Detect which cell encompasses the target text, then output its [X, Y] center coordinate. 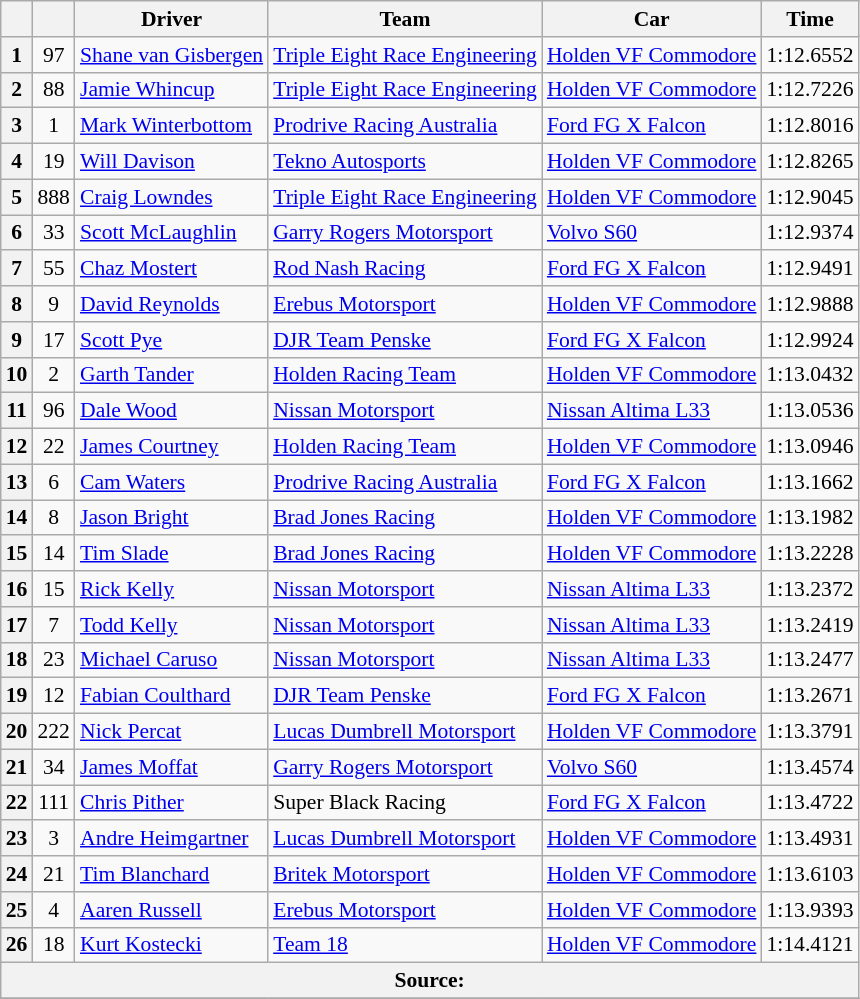
James Moffat [172, 767]
16 [17, 589]
1:12.9888 [810, 304]
26 [17, 945]
1:13.3791 [810, 732]
Time [810, 19]
Fabian Coulthard [172, 696]
96 [54, 411]
10 [17, 375]
55 [54, 269]
Tekno Autosports [405, 162]
Will Davison [172, 162]
13 [17, 482]
1:13.4722 [810, 803]
34 [54, 767]
20 [17, 732]
1:13.2477 [810, 660]
33 [54, 233]
88 [54, 90]
Michael Caruso [172, 660]
Driver [172, 19]
Britek Motorsport [405, 874]
1:12.8265 [810, 162]
1:13.1662 [810, 482]
Aaren Russell [172, 910]
Todd Kelly [172, 625]
1:13.0536 [810, 411]
Dale Wood [172, 411]
1:12.9491 [810, 269]
Chris Pither [172, 803]
Andre Heimgartner [172, 839]
Garth Tander [172, 375]
25 [17, 910]
Source: [430, 981]
Cam Waters [172, 482]
David Reynolds [172, 304]
1:12.7226 [810, 90]
1:13.2372 [810, 589]
Tim Blanchard [172, 874]
1:12.9374 [810, 233]
Nick Percat [172, 732]
1:13.0432 [810, 375]
97 [54, 55]
Chaz Mostert [172, 269]
1:13.0946 [810, 447]
1:13.2419 [810, 625]
1:13.6103 [810, 874]
Team [405, 19]
Kurt Kostecki [172, 945]
Craig Lowndes [172, 197]
1:13.2228 [810, 554]
Shane van Gisbergen [172, 55]
Rick Kelly [172, 589]
Team 18 [405, 945]
1:13.4931 [810, 839]
Car [652, 19]
Mark Winterbottom [172, 126]
1:13.1982 [810, 518]
111 [54, 803]
Scott Pye [172, 340]
5 [17, 197]
1:14.4121 [810, 945]
Super Black Racing [405, 803]
Jason Bright [172, 518]
1:13.2671 [810, 696]
Scott McLaughlin [172, 233]
11 [17, 411]
1:12.8016 [810, 126]
1:13.9393 [810, 910]
1:12.9045 [810, 197]
1:12.6552 [810, 55]
James Courtney [172, 447]
24 [17, 874]
222 [54, 732]
1:12.9924 [810, 340]
888 [54, 197]
Rod Nash Racing [405, 269]
1:13.4574 [810, 767]
Tim Slade [172, 554]
Jamie Whincup [172, 90]
